Pinpoint the cell where the given text exists, returning its (x, y) midpoint coordinate. 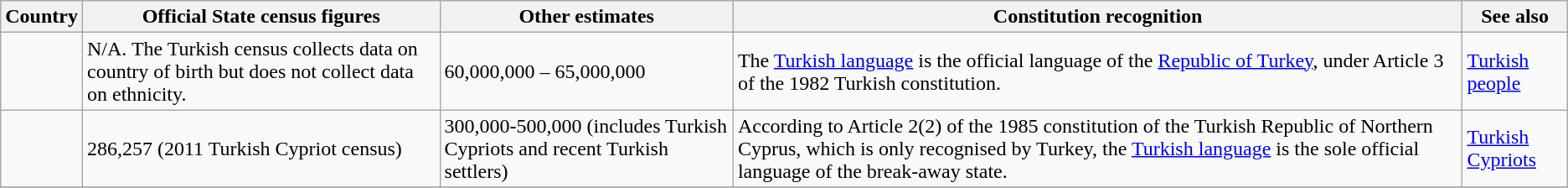
N/A. The Turkish census collects data on country of birth but does not collect data on ethnicity. (261, 71)
60,000,000 – 65,000,000 (586, 71)
Turkish Cypriots (1514, 149)
Other estimates (586, 17)
286,257 (2011 Turkish Cypriot census) (261, 149)
Country (42, 17)
Constitution recognition (1097, 17)
Turkish people (1514, 71)
Official State census figures (261, 17)
See also (1514, 17)
300,000-500,000 (includes Turkish Cypriots and recent Turkish settlers) (586, 149)
The Turkish language is the official language of the Republic of Turkey, under Article 3 of the 1982 Turkish constitution. (1097, 71)
